Determine the (X, Y) coordinate at the center of the cell enclosing the given text.  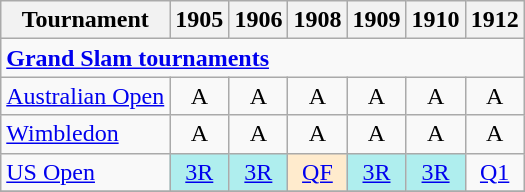
1912 (494, 20)
US Open (86, 172)
1910 (436, 20)
Wimbledon (86, 134)
Q1 (494, 172)
1909 (376, 20)
Tournament (86, 20)
Grand Slam tournaments (262, 58)
1905 (200, 20)
Australian Open (86, 96)
1906 (258, 20)
1908 (318, 20)
QF (318, 172)
